Return [x, y] of the center of cell containing provided text 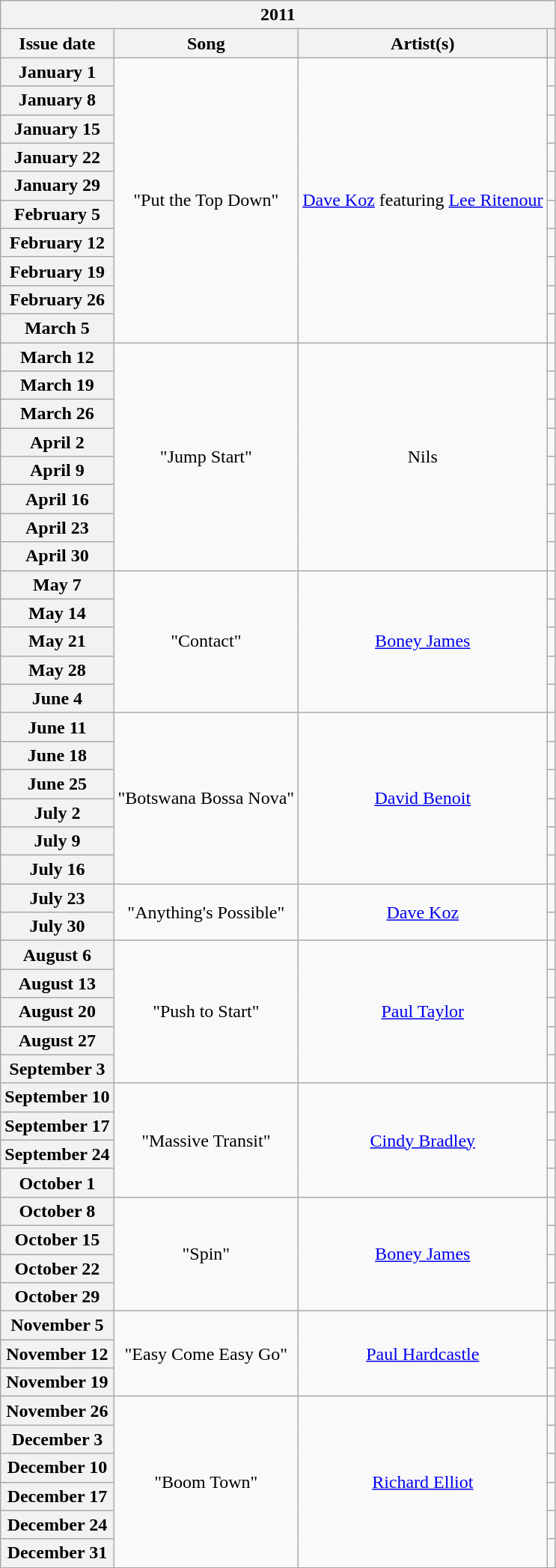
August 13 [57, 983]
July 2 [57, 812]
April 23 [57, 528]
David Benoit [423, 798]
April 2 [57, 442]
January 15 [57, 129]
December 31 [57, 1553]
July 30 [57, 927]
"Botswana Bossa Nova" [207, 798]
Paul Hardcastle [423, 1354]
Nils [423, 457]
May 28 [57, 670]
October 22 [57, 1269]
"Push to Start" [207, 1012]
August 6 [57, 955]
October 15 [57, 1239]
Cindy Bradley [423, 1140]
February 19 [57, 271]
"Jump Start" [207, 457]
July 16 [57, 870]
Dave Koz featuring Lee Ritenour [423, 201]
November 26 [57, 1411]
July 9 [57, 841]
December 3 [57, 1439]
Paul Taylor [423, 1012]
December 10 [57, 1468]
June 18 [57, 755]
October 29 [57, 1297]
September 10 [57, 1097]
Song [207, 43]
January 29 [57, 186]
December 17 [57, 1496]
December 24 [57, 1525]
April 9 [57, 471]
March 19 [57, 385]
October 1 [57, 1183]
"Anything's Possible" [207, 912]
Dave Koz [423, 912]
May 21 [57, 641]
Artist(s) [423, 43]
Issue date [57, 43]
April 30 [57, 556]
May 14 [57, 613]
June 4 [57, 698]
October 8 [57, 1211]
"Boom Town" [207, 1482]
August 20 [57, 1012]
March 12 [57, 357]
November 5 [57, 1326]
June 11 [57, 727]
"Spin" [207, 1254]
February 5 [57, 214]
November 19 [57, 1382]
June 25 [57, 784]
May 7 [57, 585]
July 23 [57, 898]
September 3 [57, 1069]
November 12 [57, 1354]
"Contact" [207, 641]
February 12 [57, 242]
January 1 [57, 72]
January 8 [57, 100]
January 22 [57, 157]
"Put the Top Down" [207, 201]
February 26 [57, 299]
Richard Elliot [423, 1482]
2011 [278, 15]
March 5 [57, 328]
September 24 [57, 1154]
April 16 [57, 499]
September 17 [57, 1126]
August 27 [57, 1040]
March 26 [57, 414]
"Massive Transit" [207, 1140]
"Easy Come Easy Go" [207, 1354]
